Return the (X, Y) coordinate for the center point of the cell that contains the specified text.  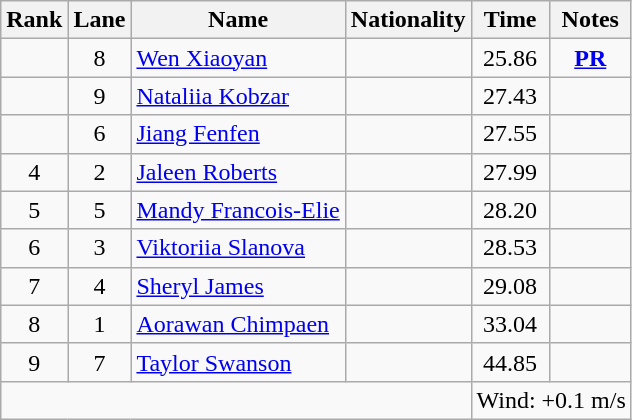
PR (590, 58)
25.86 (510, 58)
Wind: +0.1 m/s (551, 400)
44.85 (510, 362)
Nationality (408, 20)
27.55 (510, 134)
Mandy Francois-Elie (238, 210)
Name (238, 20)
Aorawan Chimpaen (238, 324)
Wen Xiaoyan (238, 58)
27.43 (510, 96)
29.08 (510, 286)
28.53 (510, 248)
28.20 (510, 210)
Lane (100, 20)
2 (100, 172)
27.99 (510, 172)
Jiang Fenfen (238, 134)
33.04 (510, 324)
Taylor Swanson (238, 362)
Nataliia Kobzar (238, 96)
Viktoriia Slanova (238, 248)
Rank (34, 20)
Jaleen Roberts (238, 172)
Time (510, 20)
1 (100, 324)
Notes (590, 20)
Sheryl James (238, 286)
3 (100, 248)
